Pinpoint the cell where the given text exists, returning its (X, Y) midpoint coordinate. 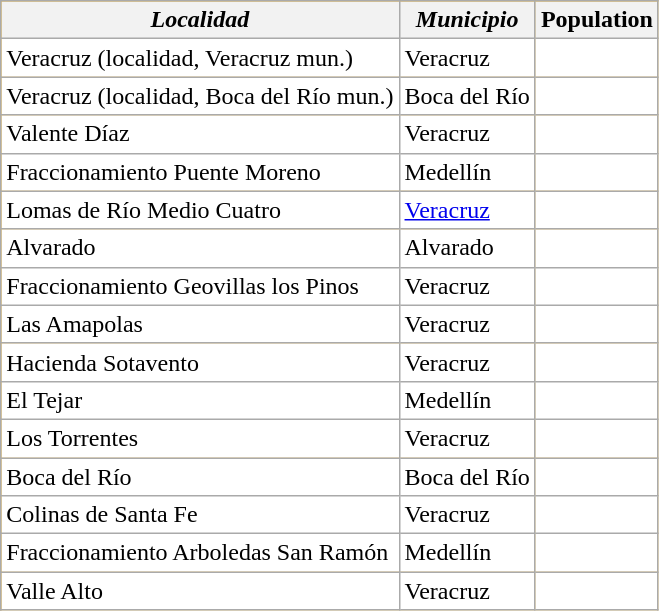
Fraccionamiento Arboledas San Ramón (200, 553)
Los Torrentes (200, 438)
Valente Díaz (200, 134)
Population (596, 20)
Localidad (200, 20)
Las Amapolas (200, 324)
Hacienda Sotavento (200, 362)
Fraccionamiento Geovillas los Pinos (200, 286)
Veracruz (localidad, Veracruz mun.) (200, 58)
Colinas de Santa Fe (200, 515)
Valle Alto (200, 591)
Veracruz (localidad, Boca del Río mun.) (200, 96)
Lomas de Río Medio Cuatro (200, 210)
El Tejar (200, 400)
Municipio (467, 20)
Fraccionamiento Puente Moreno (200, 172)
